Locate the cell with the specified text and output its (x, y) center coordinate. 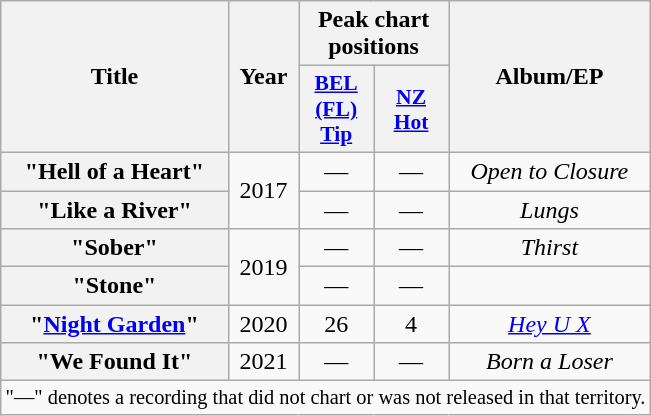
Open to Closure (549, 171)
"Hell of a Heart" (114, 171)
Album/EP (549, 77)
"—" denotes a recording that did not chart or was not released in that territory. (326, 398)
2017 (264, 190)
26 (336, 324)
Thirst (549, 248)
Peak chart positions (374, 34)
"Like a River" (114, 209)
Hey U X (549, 324)
2020 (264, 324)
Title (114, 77)
2019 (264, 267)
4 (412, 324)
2021 (264, 362)
Born a Loser (549, 362)
BEL(FL)Tip (336, 110)
Year (264, 77)
NZHot (412, 110)
"We Found It" (114, 362)
"Night Garden" (114, 324)
"Sober" (114, 248)
Lungs (549, 209)
"Stone" (114, 286)
